Return (X, Y) of the center of cell containing provided text 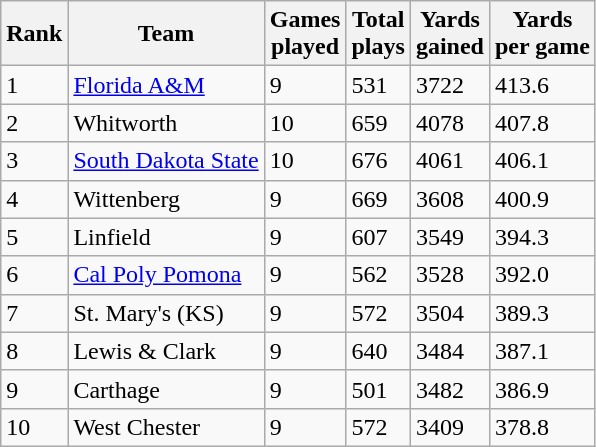
Lewis & Clark (166, 351)
St. Mary's (KS) (166, 313)
Yardsgained (450, 34)
659 (378, 123)
Yardsper game (542, 34)
3484 (450, 351)
6 (34, 275)
406.1 (542, 161)
3549 (450, 237)
3409 (450, 427)
676 (378, 161)
Gamesplayed (305, 34)
3722 (450, 85)
Rank (34, 34)
2 (34, 123)
4061 (450, 161)
386.9 (542, 389)
562 (378, 275)
4078 (450, 123)
407.8 (542, 123)
669 (378, 199)
387.1 (542, 351)
West Chester (166, 427)
389.3 (542, 313)
392.0 (542, 275)
1 (34, 85)
7 (34, 313)
640 (378, 351)
5 (34, 237)
378.8 (542, 427)
3 (34, 161)
8 (34, 351)
Team (166, 34)
4 (34, 199)
Carthage (166, 389)
3608 (450, 199)
Cal Poly Pomona (166, 275)
3482 (450, 389)
531 (378, 85)
607 (378, 237)
Whitworth (166, 123)
400.9 (542, 199)
South Dakota State (166, 161)
3528 (450, 275)
Wittenberg (166, 199)
3504 (450, 313)
501 (378, 389)
Linfield (166, 237)
Totalplays (378, 34)
413.6 (542, 85)
Florida A&M (166, 85)
394.3 (542, 237)
